Determine the [X, Y] coordinate at the center of the cell enclosing the given text.  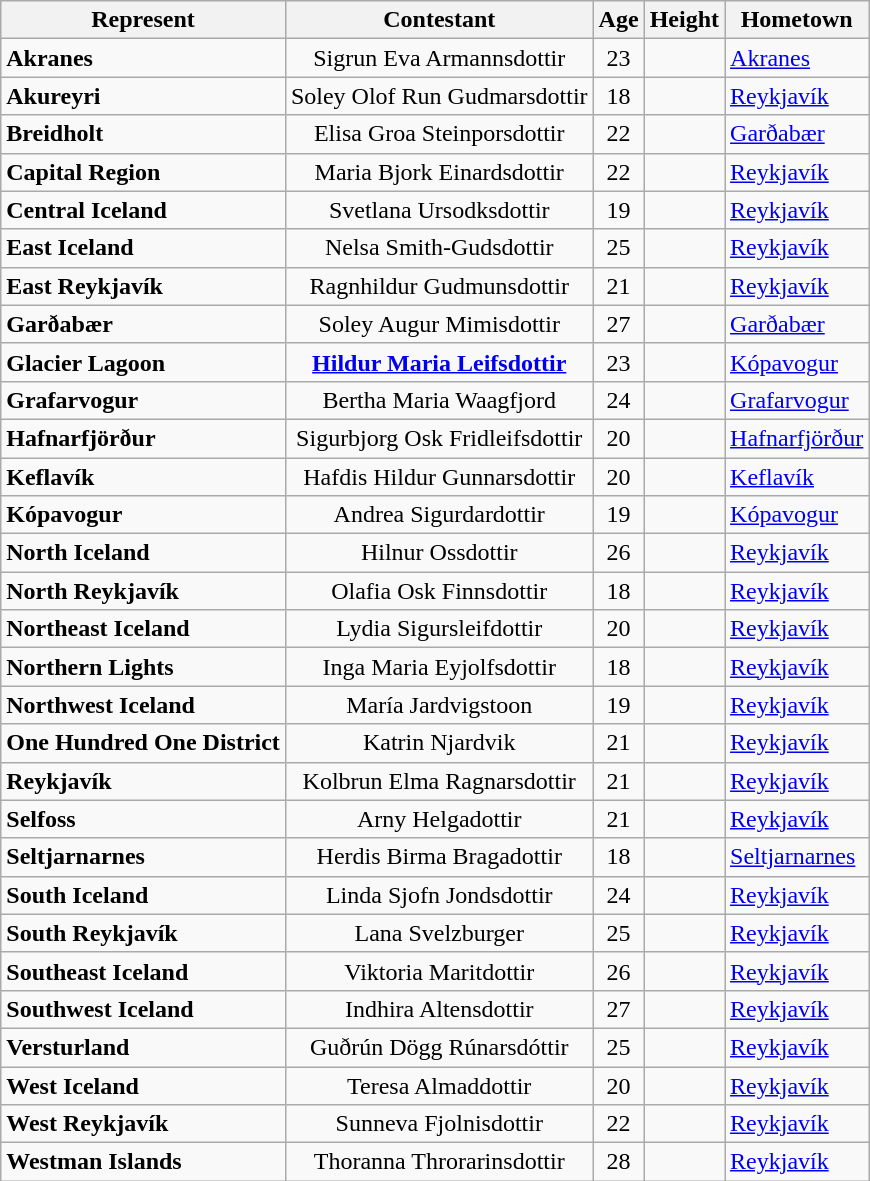
Hildur Maria Leifsdottir [439, 362]
Northwest Iceland [144, 705]
North Iceland [144, 553]
Soley Olof Run Gudmarsdottir [439, 96]
28 [618, 1162]
Thoranna Throrarinsdottir [439, 1162]
Hometown [797, 20]
Olafia Osk Finnsdottir [439, 591]
Selfoss [144, 819]
Southeast Iceland [144, 971]
Maria Bjork Einardsdottir [439, 172]
Akureyri [144, 96]
Ragnhildur Gudmunsdottir [439, 286]
Hafdis Hildur Gunnarsdottir [439, 477]
Bertha Maria Waagfjord [439, 400]
Sigurbjorg Osk Fridleifsdottir [439, 438]
Lydia Sigursleifdottir [439, 629]
Central Iceland [144, 210]
Katrin Njardvik [439, 743]
Svetlana Ursodksdottir [439, 210]
Versturland [144, 1047]
South Reykjavík [144, 933]
West Iceland [144, 1085]
Inga Maria Eyjolfsdottir [439, 667]
North Reykjavík [144, 591]
East Iceland [144, 248]
Kolbrun Elma Ragnarsdottir [439, 781]
Elisa Groa Steinporsdottir [439, 134]
Andrea Sigurdardottir [439, 515]
Linda Sjofn Jondsdottir [439, 895]
Height [684, 20]
María Jardvigstoon [439, 705]
Herdis Birma Bragadottir [439, 857]
Northeast Iceland [144, 629]
Contestant [439, 20]
One Hundred One District [144, 743]
Hilnur Ossdottir [439, 553]
Westman Islands [144, 1162]
Indhira Altensdottir [439, 1009]
East Reykjavík [144, 286]
South Iceland [144, 895]
Nelsa Smith-Gudsdottir [439, 248]
Southwest Iceland [144, 1009]
Glacier Lagoon [144, 362]
Soley Augur Mimisdottir [439, 324]
Represent [144, 20]
Breidholt [144, 134]
Northern Lights [144, 667]
Arny Helgadottir [439, 819]
Age [618, 20]
Viktoria Maritdottir [439, 971]
West Reykjavík [144, 1124]
Lana Svelzburger [439, 933]
Teresa Almaddottir [439, 1085]
Capital Region [144, 172]
Sunneva Fjolnisdottir [439, 1124]
Sigrun Eva Armannsdottir [439, 58]
Guðrún Dögg Rúnarsdóttir [439, 1047]
